Output the (X, Y) coordinate of the center of the cell containing the given text.  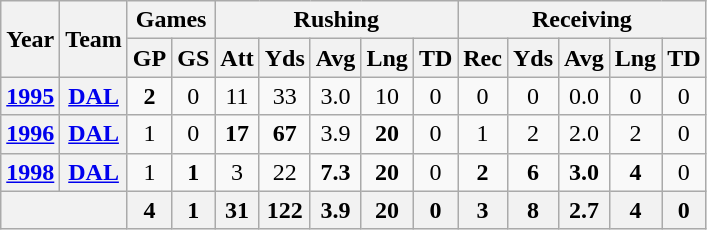
7.3 (336, 172)
Team (94, 39)
1998 (30, 172)
Rec (483, 58)
Att (237, 58)
GP (149, 58)
11 (237, 96)
31 (237, 210)
10 (387, 96)
22 (284, 172)
33 (284, 96)
GS (194, 58)
Games (170, 20)
67 (284, 134)
Year (30, 39)
Receiving (582, 20)
2.0 (584, 134)
1996 (30, 134)
1995 (30, 96)
Rushing (336, 20)
122 (284, 210)
8 (532, 210)
0.0 (584, 96)
17 (237, 134)
6 (532, 172)
2.7 (584, 210)
